Extract the [X, Y] coordinate from the center of the cell holding the provided text.  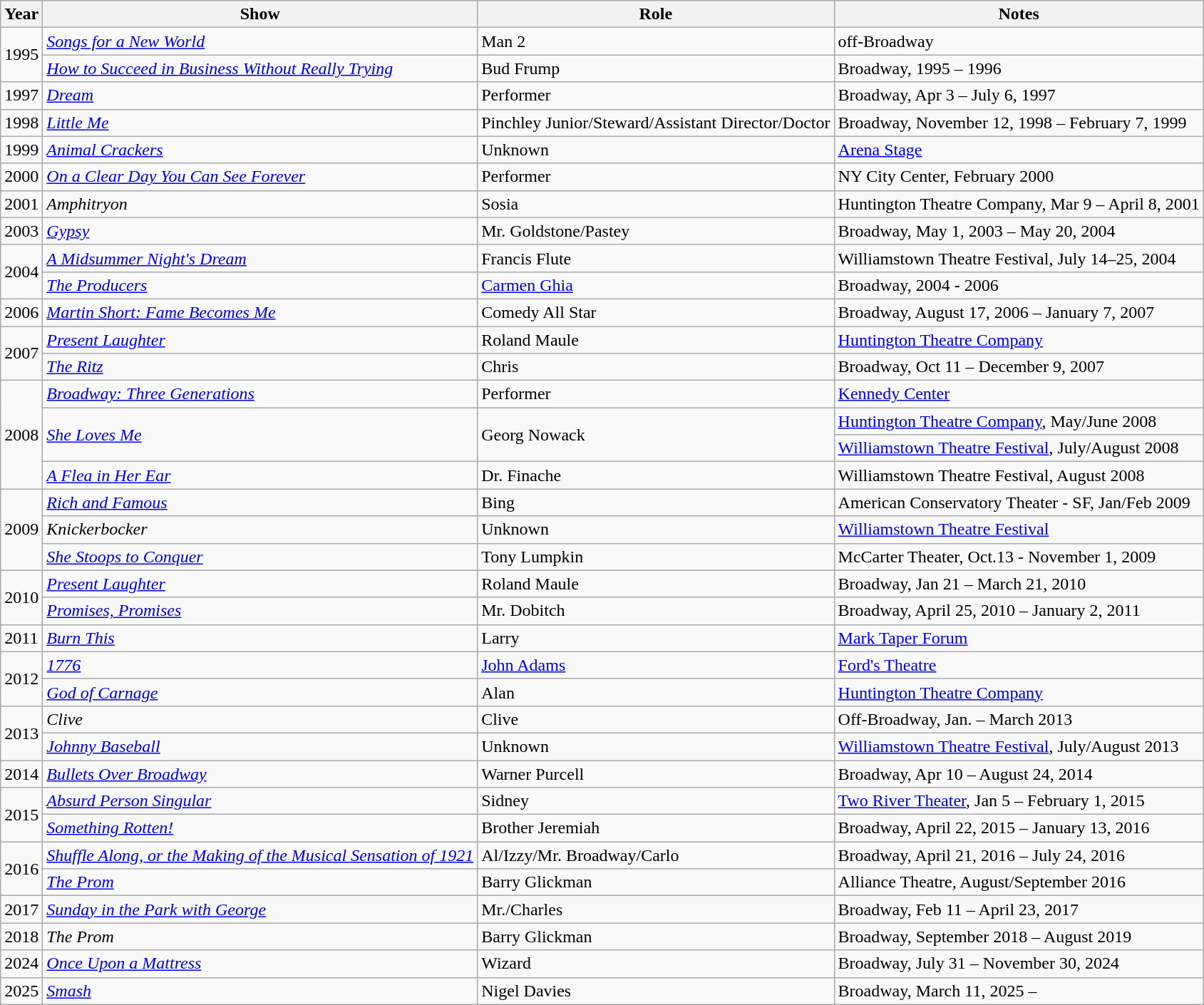
2004 [21, 272]
1998 [21, 123]
2018 [21, 937]
Sunday in the Park with George [260, 909]
Role [656, 14]
Comedy All Star [656, 312]
American Conservatory Theater - SF, Jan/Feb 2009 [1019, 502]
2015 [21, 815]
How to Succeed in Business Without Really Trying [260, 68]
1995 [21, 55]
2013 [21, 733]
Promises, Promises [260, 611]
Dream [260, 96]
Bud Frump [656, 68]
2012 [21, 679]
Amphitryon [260, 204]
Dr. Finache [656, 475]
Rich and Famous [260, 502]
Broadway, April 22, 2015 – January 13, 2016 [1019, 828]
Broadway, April 21, 2016 – July 24, 2016 [1019, 855]
Tony Lumpkin [656, 557]
Broadway, August 17, 2006 – January 7, 2007 [1019, 312]
1997 [21, 96]
2025 [21, 991]
Georg Nowack [656, 435]
Alan [656, 692]
2011 [21, 638]
Burn This [260, 638]
She Stoops to Conquer [260, 557]
Broadway: Three Generations [260, 394]
Knickerbocker [260, 530]
Smash [260, 991]
Animal Crackers [260, 150]
Williamstown Theatre Festival, July/August 2008 [1019, 448]
Francis Flute [656, 258]
Absurd Person Singular [260, 801]
Broadway, November 12, 1998 – February 7, 1999 [1019, 123]
Little Me [260, 123]
On a Clear Day You Can See Forever [260, 177]
Williamstown Theatre Festival, August 2008 [1019, 475]
Bing [656, 502]
Mr. Dobitch [656, 611]
Broadway, September 2018 – August 2019 [1019, 937]
Show [260, 14]
2001 [21, 204]
McCarter Theater, Oct.13 - November 1, 2009 [1019, 557]
The Ritz [260, 367]
2010 [21, 597]
John Adams [656, 665]
Year [21, 14]
Al/Izzy/Mr. Broadway/Carlo [656, 855]
2000 [21, 177]
2008 [21, 435]
God of Carnage [260, 692]
Alliance Theatre, August/September 2016 [1019, 882]
Broadway, Oct 11 – December 9, 2007 [1019, 367]
Williamstown Theatre Festival, July/August 2013 [1019, 746]
Broadway, July 31 – November 30, 2024 [1019, 964]
Huntington Theatre Company, May/June 2008 [1019, 421]
Broadway, March 11, 2025 – [1019, 991]
2016 [21, 869]
Huntington Theatre Company, Mar 9 – April 8, 2001 [1019, 204]
Pinchley Junior/Steward/Assistant Director/Doctor [656, 123]
A Flea in Her Ear [260, 475]
Martin Short: Fame Becomes Me [260, 312]
Off-Broadway, Jan. – March 2013 [1019, 719]
Arena Stage [1019, 150]
Two River Theater, Jan 5 – February 1, 2015 [1019, 801]
Williamstown Theatre Festival, July 14–25, 2004 [1019, 258]
Broadway, 1995 – 1996 [1019, 68]
Gypsy [260, 231]
Songs for a New World [260, 41]
A Midsummer Night's Dream [260, 258]
Broadway, April 25, 2010 – January 2, 2011 [1019, 611]
NY City Center, February 2000 [1019, 177]
2017 [21, 909]
Mark Taper Forum [1019, 638]
Something Rotten! [260, 828]
2009 [21, 530]
The Producers [260, 285]
Sidney [656, 801]
She Loves Me [260, 435]
Bullets Over Broadway [260, 773]
2024 [21, 964]
Wizard [656, 964]
Notes [1019, 14]
Broadway, Apr 3 – July 6, 1997 [1019, 96]
Sosia [656, 204]
1999 [21, 150]
2007 [21, 354]
Kennedy Center [1019, 394]
2014 [21, 773]
off-Broadway [1019, 41]
Broadway, Apr 10 – August 24, 2014 [1019, 773]
Williamstown Theatre Festival [1019, 530]
Warner Purcell [656, 773]
Once Upon a Mattress [260, 964]
Brother Jeremiah [656, 828]
Shuffle Along, or the Making of the Musical Sensation of 1921 [260, 855]
Mr. Goldstone/Pastey [656, 231]
Broadway, May 1, 2003 – May 20, 2004 [1019, 231]
Chris [656, 367]
2006 [21, 312]
Broadway, 2004 - 2006 [1019, 285]
Larry [656, 638]
1776 [260, 665]
Johnny Baseball [260, 746]
2003 [21, 231]
Nigel Davies [656, 991]
Man 2 [656, 41]
Mr./Charles [656, 909]
Broadway, Jan 21 – March 21, 2010 [1019, 584]
Carmen Ghia [656, 285]
Ford's Theatre [1019, 665]
Broadway, Feb 11 – April 23, 2017 [1019, 909]
